For the text-containing cell, return its midpoint in (x, y) coordinate format. 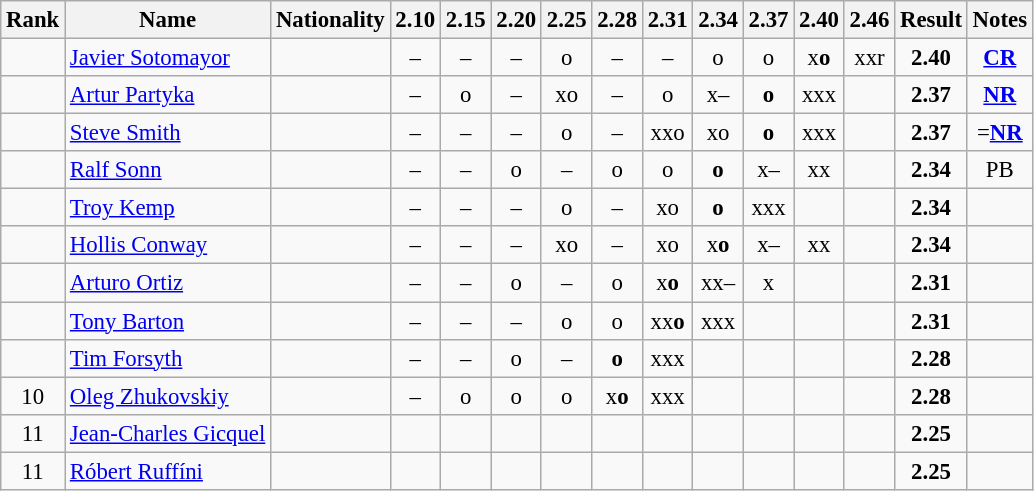
Javier Sotomayor (168, 58)
Name (168, 20)
Ralf Sonn (168, 170)
Artur Partyka (168, 95)
xx– (718, 283)
Notes (1000, 20)
Jean-Charles Gicquel (168, 433)
Rank (33, 20)
Tim Forsyth (168, 358)
Result (932, 20)
2.15 (466, 20)
2.20 (516, 20)
NR (1000, 95)
Nationality (330, 20)
CR (1000, 58)
=NR (1000, 133)
Arturo Ortiz (168, 283)
2.46 (869, 20)
Troy Kemp (168, 208)
Steve Smith (168, 133)
10 (33, 396)
Róbert Ruffíni (168, 471)
2.10 (415, 20)
Oleg Zhukovskiy (168, 396)
Hollis Conway (168, 245)
xxr (869, 58)
x (768, 283)
Tony Barton (168, 321)
PB (1000, 170)
